Determine the [X, Y] coordinate at the center of the cell enclosing the given text.  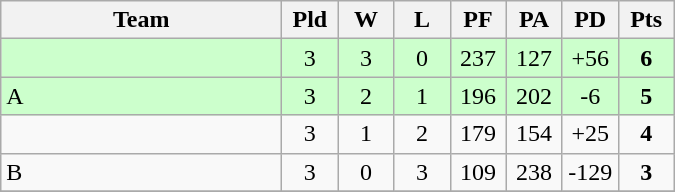
179 [478, 134]
Pts [646, 20]
238 [534, 172]
B [142, 172]
PD [590, 20]
109 [478, 172]
5 [646, 96]
6 [646, 58]
+56 [590, 58]
L [422, 20]
A [142, 96]
-129 [590, 172]
-6 [590, 96]
202 [534, 96]
237 [478, 58]
PF [478, 20]
Team [142, 20]
+25 [590, 134]
W [366, 20]
Pld [310, 20]
196 [478, 96]
154 [534, 134]
PA [534, 20]
4 [646, 134]
127 [534, 58]
